Determine the [X, Y] coordinate at the center of the cell enclosing the given text.  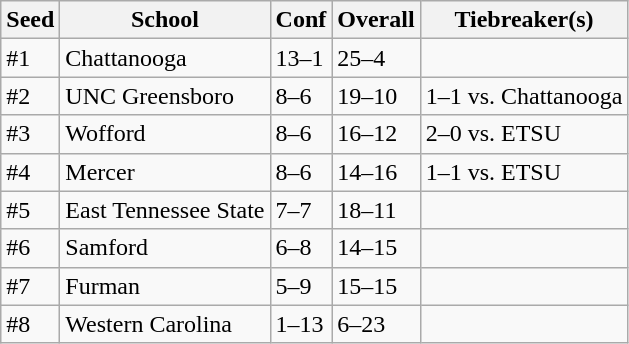
25–4 [376, 58]
School [165, 20]
13–1 [301, 58]
Overall [376, 20]
#7 [30, 286]
14–16 [376, 172]
Samford [165, 248]
UNC Greensboro [165, 96]
#4 [30, 172]
Chattanooga [165, 58]
#6 [30, 248]
#8 [30, 324]
#3 [30, 134]
#1 [30, 58]
6–23 [376, 324]
Western Carolina [165, 324]
Tiebreaker(s) [524, 20]
14–15 [376, 248]
7–7 [301, 210]
Seed [30, 20]
5–9 [301, 286]
1–13 [301, 324]
East Tennessee State [165, 210]
Furman [165, 286]
19–10 [376, 96]
1–1 vs. Chattanooga [524, 96]
2–0 vs. ETSU [524, 134]
6–8 [301, 248]
15–15 [376, 286]
16–12 [376, 134]
18–11 [376, 210]
Conf [301, 20]
#5 [30, 210]
Wofford [165, 134]
#2 [30, 96]
Mercer [165, 172]
1–1 vs. ETSU [524, 172]
